Scan for the cell matching the given text and deliver its (X, Y) coordinate at center. 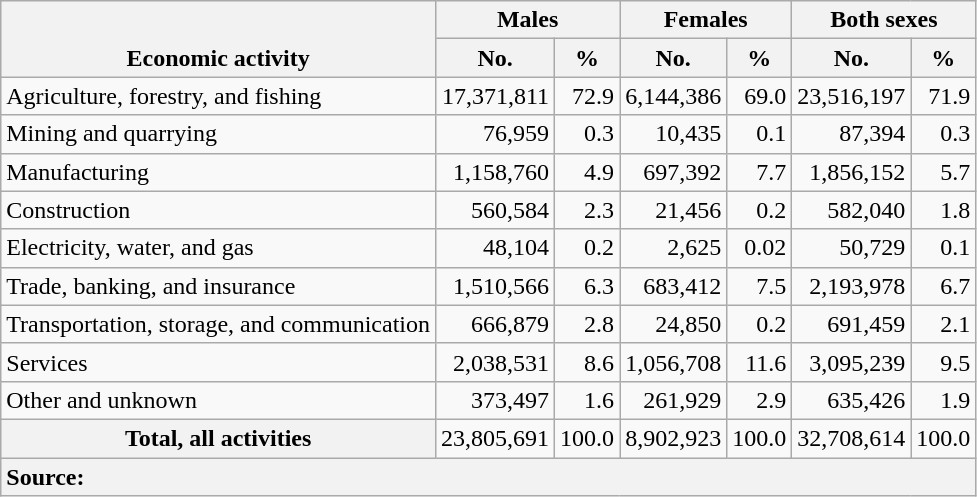
Agriculture, forestry, and fishing (218, 96)
71.9 (944, 96)
2,193,978 (852, 286)
261,929 (674, 400)
582,040 (852, 210)
76,959 (496, 134)
Trade, banking, and insurance (218, 286)
24,850 (674, 324)
1,158,760 (496, 172)
697,392 (674, 172)
87,394 (852, 134)
6,144,386 (674, 96)
11.6 (760, 362)
7.7 (760, 172)
666,879 (496, 324)
1,856,152 (852, 172)
Total, all activities (218, 438)
683,412 (674, 286)
2.3 (588, 210)
4.9 (588, 172)
Mining and quarrying (218, 134)
2.9 (760, 400)
1,056,708 (674, 362)
3,095,239 (852, 362)
560,584 (496, 210)
7.5 (760, 286)
Males (528, 20)
2.8 (588, 324)
48,104 (496, 248)
32,708,614 (852, 438)
1,510,566 (496, 286)
1.8 (944, 210)
69.0 (760, 96)
0.02 (760, 248)
Electricity, water, and gas (218, 248)
5.7 (944, 172)
1.6 (588, 400)
Females (706, 20)
2,038,531 (496, 362)
635,426 (852, 400)
Construction (218, 210)
Other and unknown (218, 400)
Economic activity (218, 39)
Services (218, 362)
2,625 (674, 248)
50,729 (852, 248)
23,516,197 (852, 96)
Transportation, storage, and communication (218, 324)
6.3 (588, 286)
2.1 (944, 324)
72.9 (588, 96)
23,805,691 (496, 438)
691,459 (852, 324)
Both sexes (884, 20)
8,902,923 (674, 438)
Manufacturing (218, 172)
373,497 (496, 400)
Source: (488, 477)
21,456 (674, 210)
1.9 (944, 400)
8.6 (588, 362)
17,371,811 (496, 96)
9.5 (944, 362)
10,435 (674, 134)
6.7 (944, 286)
